Find where the given text appears and provide that cell's center as [X, Y] coordinate. 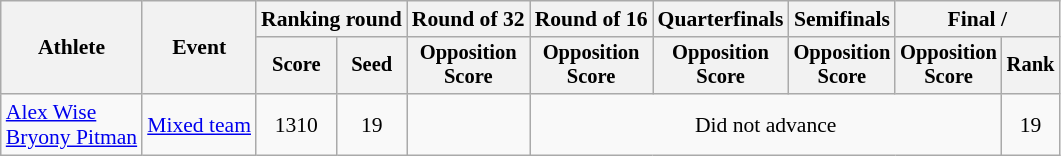
1310 [296, 124]
Round of 32 [468, 19]
Score [296, 66]
Round of 16 [592, 19]
Ranking round [332, 19]
Seed [372, 66]
Mixed team [199, 124]
Quarterfinals [721, 19]
Rank [1031, 66]
Athlete [72, 48]
Event [199, 48]
Alex WiseBryony Pitman [72, 124]
Final / [977, 19]
Did not advance [766, 124]
Semifinals [842, 19]
